Find where the given text appears and provide that cell's center as [x, y] coordinate. 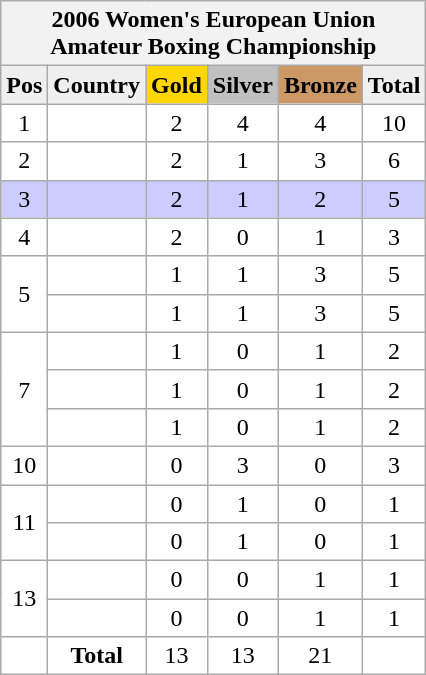
Bronze [320, 85]
2006 Women's European UnionAmateur Boxing Championship [214, 34]
Pos [24, 85]
Gold [177, 85]
11 [24, 522]
21 [320, 656]
Country [97, 85]
7 [24, 389]
Silver [242, 85]
6 [394, 161]
